Scan for the cell matching the given text and deliver its [X, Y] coordinate at center. 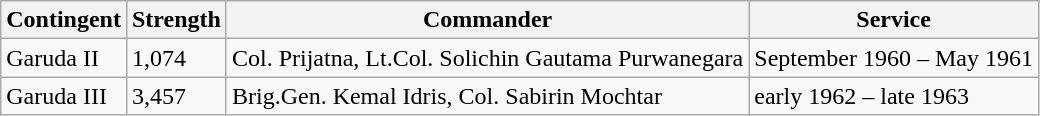
Brig.Gen. Kemal Idris, Col. Sabirin Mochtar [487, 96]
early 1962 – late 1963 [894, 96]
Garuda III [64, 96]
Contingent [64, 20]
Service [894, 20]
3,457 [176, 96]
1,074 [176, 58]
September 1960 – May 1961 [894, 58]
Commander [487, 20]
Col. Prijatna, Lt.Col. Solichin Gautama Purwanegara [487, 58]
Garuda II [64, 58]
Strength [176, 20]
